Provide the [X, Y] coordinate of the cell's center where the given text is located.  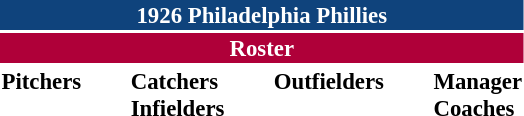
1926 Philadelphia Phillies [262, 15]
Roster [262, 48]
